From the cell containing the given text, extract its center point as (x, y) coordinate. 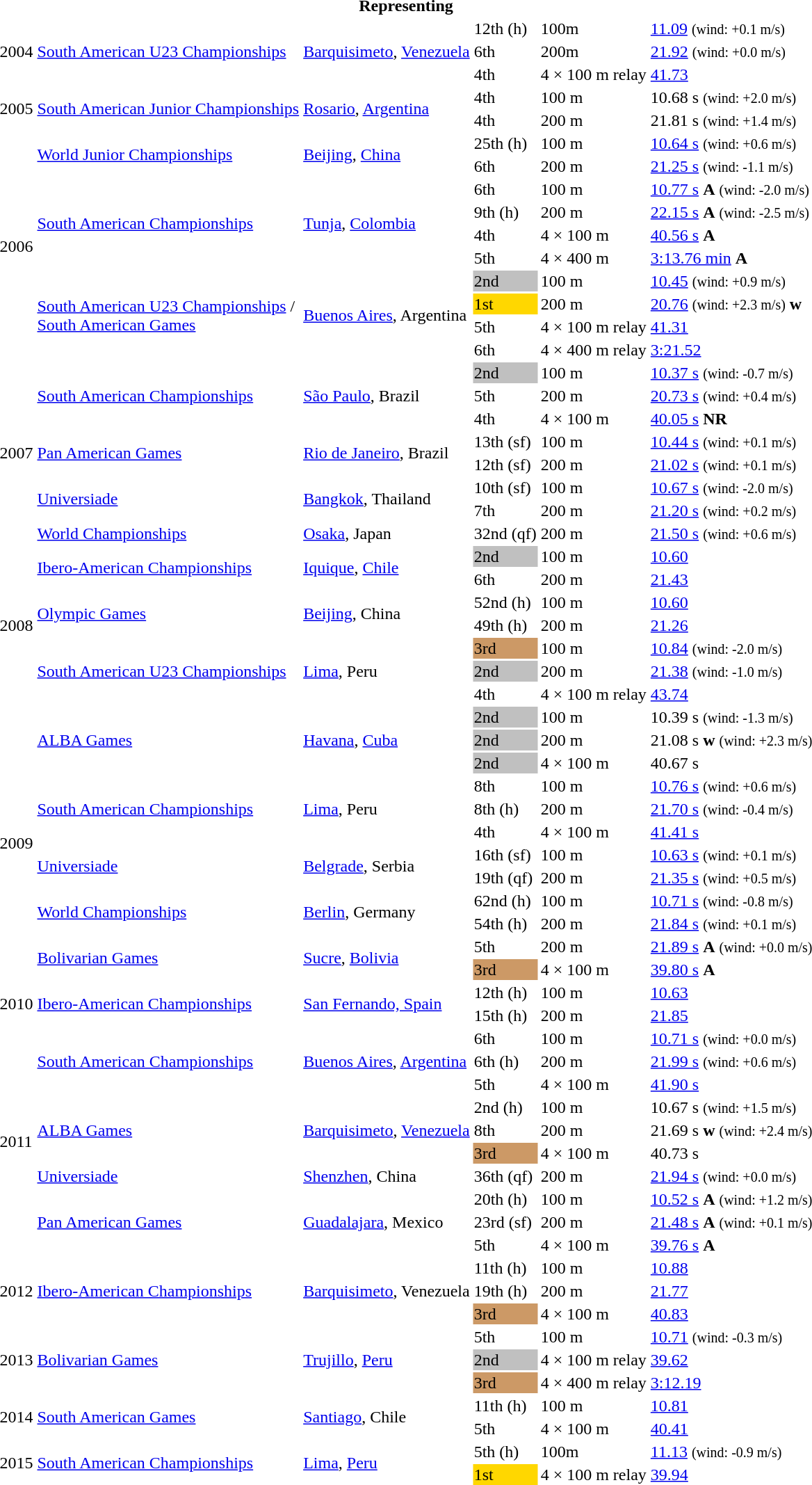
Santiago, Chile (387, 1418)
52nd (h) (505, 602)
19th (qf) (505, 878)
32nd (qf) (505, 533)
Berlin, Germany (387, 913)
Rio de Janeiro, Brazil (387, 453)
7th (505, 511)
62nd (h) (505, 901)
36th (qf) (505, 1176)
25th (h) (505, 143)
23rd (sf) (505, 1222)
Guadalajara, Mexico (387, 1222)
15th (h) (505, 1016)
World Junior Championships (168, 154)
Rosario, Argentina (387, 109)
Tunja, Colombia (387, 224)
South American Games (168, 1418)
200m (594, 51)
49th (h) (505, 625)
8th (h) (505, 809)
Trujillo, Peru (387, 1360)
20th (h) (505, 1199)
6th (h) (505, 1061)
19th (h) (505, 1291)
Osaka, Japan (387, 533)
16th (sf) (505, 855)
São Paulo, Brazil (387, 396)
2nd (h) (505, 1107)
South American U23 Championships / South American Games (168, 316)
South American Junior Championships (168, 109)
Sucre, Bolivia (387, 958)
5th (h) (505, 1452)
Olympic Games (168, 613)
10th (sf) (505, 488)
12th (sf) (505, 465)
Bangkok, Thailand (387, 499)
9th (h) (505, 212)
13th (sf) (505, 442)
54th (h) (505, 924)
Shenzhen, China (387, 1176)
4 × 400 m (594, 258)
San Fernando, Spain (387, 1004)
Havana, Cuba (387, 740)
Belgrade, Serbia (387, 867)
Iquique, Chile (387, 568)
